Find where the given text appears and provide that cell's center as (x, y) coordinate. 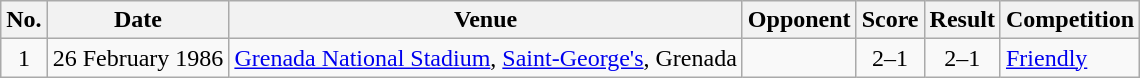
1 (24, 58)
Result (962, 20)
Score (890, 20)
Competition (1070, 20)
Opponent (799, 20)
Venue (486, 20)
Date (138, 20)
No. (24, 20)
Friendly (1070, 58)
26 February 1986 (138, 58)
Grenada National Stadium, Saint-George's, Grenada (486, 58)
